Determine the [x, y] coordinate at the center of the cell enclosing the given text.  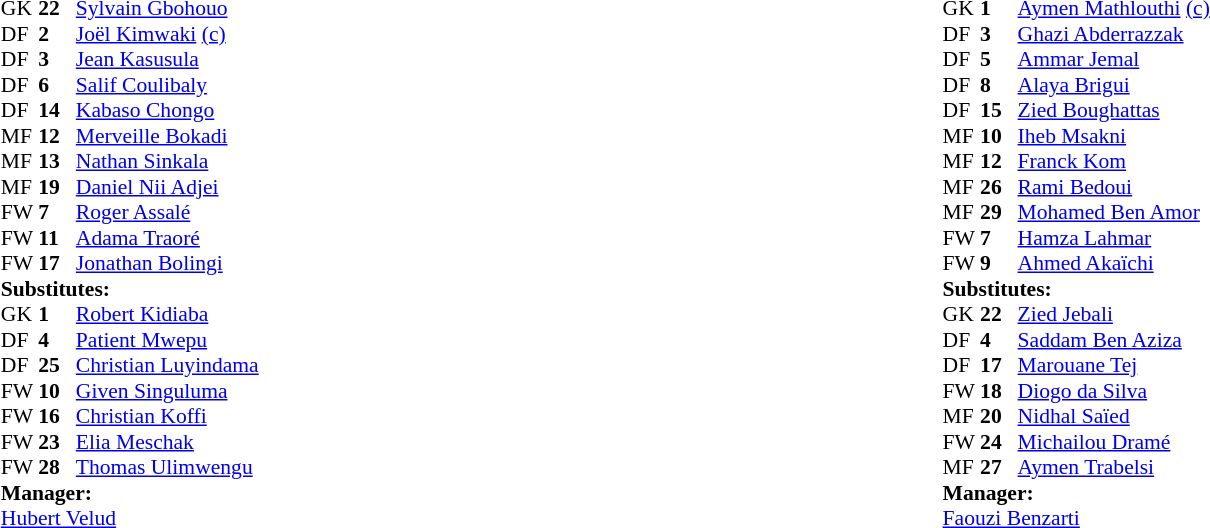
26 [999, 187]
Franck Kom [1114, 161]
11 [57, 238]
Rami Bedoui [1114, 187]
9 [999, 263]
Marouane Tej [1114, 365]
Diogo da Silva [1114, 391]
Alaya Brigui [1114, 85]
Saddam Ben Aziza [1114, 340]
Adama Traoré [168, 238]
8 [999, 85]
Michailou Dramé [1114, 442]
Ahmed Akaïchi [1114, 263]
Roger Assalé [168, 213]
15 [999, 111]
Zied Jebali [1114, 315]
Mohamed Ben Amor [1114, 213]
23 [57, 442]
24 [999, 442]
Christian Koffi [168, 417]
6 [57, 85]
19 [57, 187]
Merveille Bokadi [168, 136]
25 [57, 365]
22 [999, 315]
29 [999, 213]
28 [57, 467]
Nidhal Saïed [1114, 417]
Robert Kidiaba [168, 315]
18 [999, 391]
Jean Kasusula [168, 59]
13 [57, 161]
Jonathan Bolingi [168, 263]
5 [999, 59]
Iheb Msakni [1114, 136]
Thomas Ulimwengu [168, 467]
20 [999, 417]
Ammar Jemal [1114, 59]
Christian Luyindama [168, 365]
14 [57, 111]
Joël Kimwaki (c) [168, 34]
Zied Boughattas [1114, 111]
Kabaso Chongo [168, 111]
Salif Coulibaly [168, 85]
Patient Mwepu [168, 340]
Given Singuluma [168, 391]
1 [57, 315]
Nathan Sinkala [168, 161]
16 [57, 417]
Ghazi Abderrazzak [1114, 34]
Elia Meschak [168, 442]
Daniel Nii Adjei [168, 187]
Aymen Trabelsi [1114, 467]
Hamza Lahmar [1114, 238]
2 [57, 34]
27 [999, 467]
